Detect which cell encompasses the target text, then output its [X, Y] center coordinate. 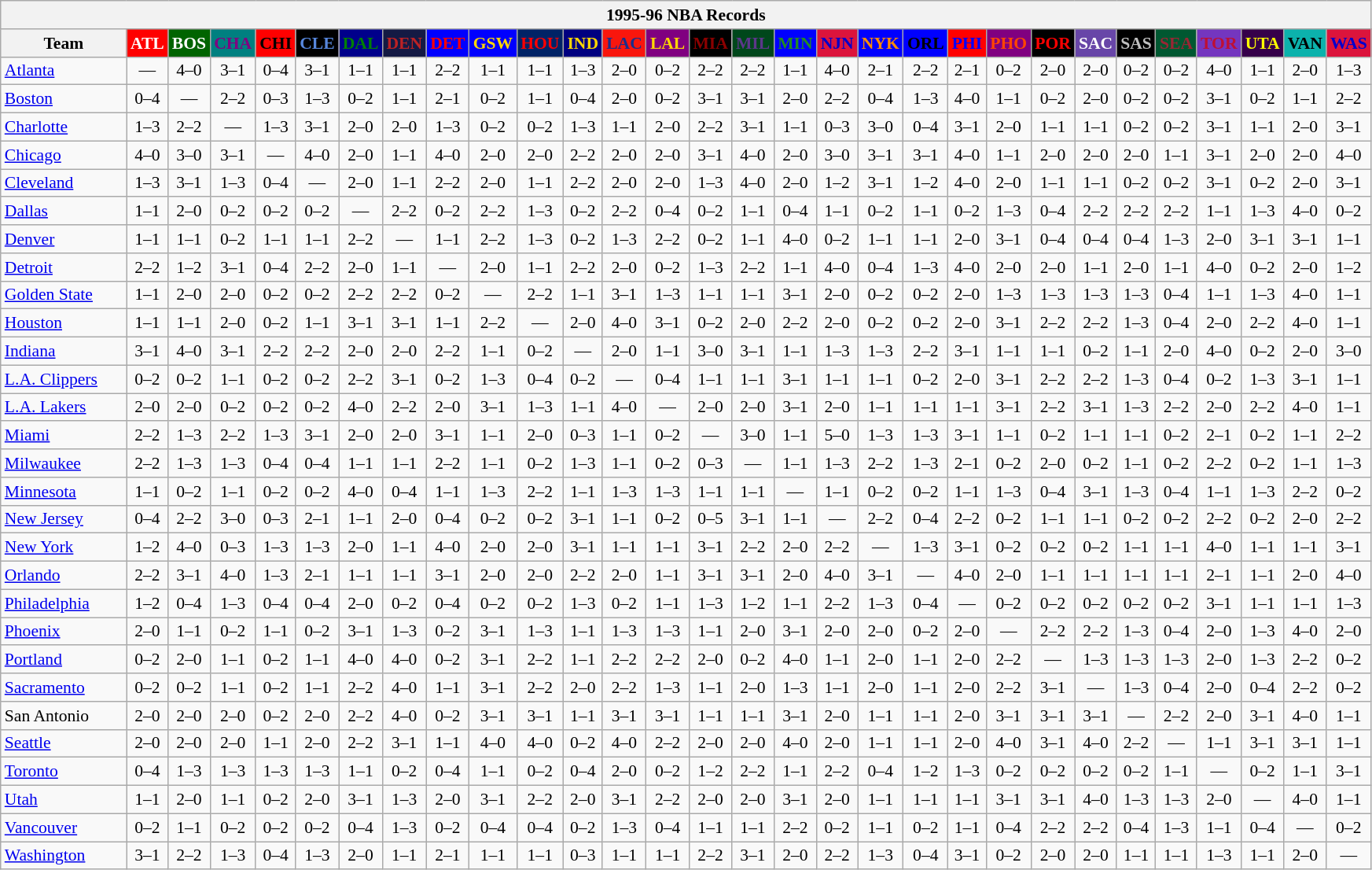
Toronto [64, 772]
1995-96 NBA Records [686, 15]
Houston [64, 323]
MIA [710, 43]
VAN [1305, 43]
ORL [926, 43]
Utah [64, 800]
Atlanta [64, 71]
DEN [404, 43]
UTA [1263, 43]
WAS [1349, 43]
IND [583, 43]
Golden State [64, 295]
LAC [624, 43]
DET [448, 43]
Phoenix [64, 632]
Orlando [64, 576]
CHA [233, 43]
MIN [795, 43]
Sacramento [64, 688]
CLE [318, 43]
BOS [189, 43]
HOU [539, 43]
New York [64, 547]
Chicago [64, 155]
ATL [148, 43]
SAC [1096, 43]
Team [64, 43]
Portland [64, 660]
Philadelphia [64, 603]
Vancouver [64, 828]
NJN [837, 43]
Milwaukee [64, 463]
5–0 [837, 436]
CHI [275, 43]
GSW [494, 43]
0–5 [710, 519]
TOR [1219, 43]
SAS [1136, 43]
San Antonio [64, 716]
Boston [64, 99]
Charlotte [64, 127]
Denver [64, 239]
Seattle [64, 743]
Washington [64, 856]
Cleveland [64, 183]
Miami [64, 436]
NYK [881, 43]
Minnesota [64, 492]
Dallas [64, 212]
DAL [361, 43]
Detroit [64, 267]
POR [1053, 43]
SEA [1176, 43]
PHO [1008, 43]
L.A. Lakers [64, 407]
PHI [967, 43]
L.A. Clippers [64, 379]
LAL [668, 43]
New Jersey [64, 519]
Indiana [64, 352]
MIL [753, 43]
